Extract the [x, y] coordinate from the center of the cell holding the provided text.  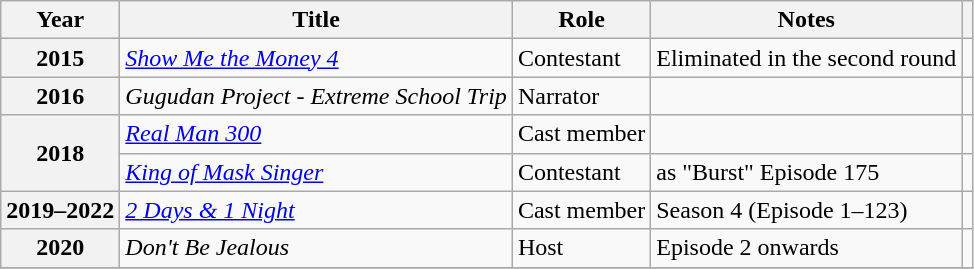
2019–2022 [60, 210]
Real Man 300 [316, 134]
2018 [60, 153]
Gugudan Project - Extreme School Trip [316, 96]
Narrator [581, 96]
Eliminated in the second round [806, 58]
as "Burst" Episode 175 [806, 172]
Role [581, 20]
2016 [60, 96]
Year [60, 20]
Don't Be Jealous [316, 248]
King of Mask Singer [316, 172]
Season 4 (Episode 1–123) [806, 210]
Episode 2 onwards [806, 248]
Show Me the Money 4 [316, 58]
2015 [60, 58]
2 Days & 1 Night [316, 210]
Host [581, 248]
Title [316, 20]
2020 [60, 248]
Notes [806, 20]
